Output the (x, y) coordinate of the center of the cell containing the given text.  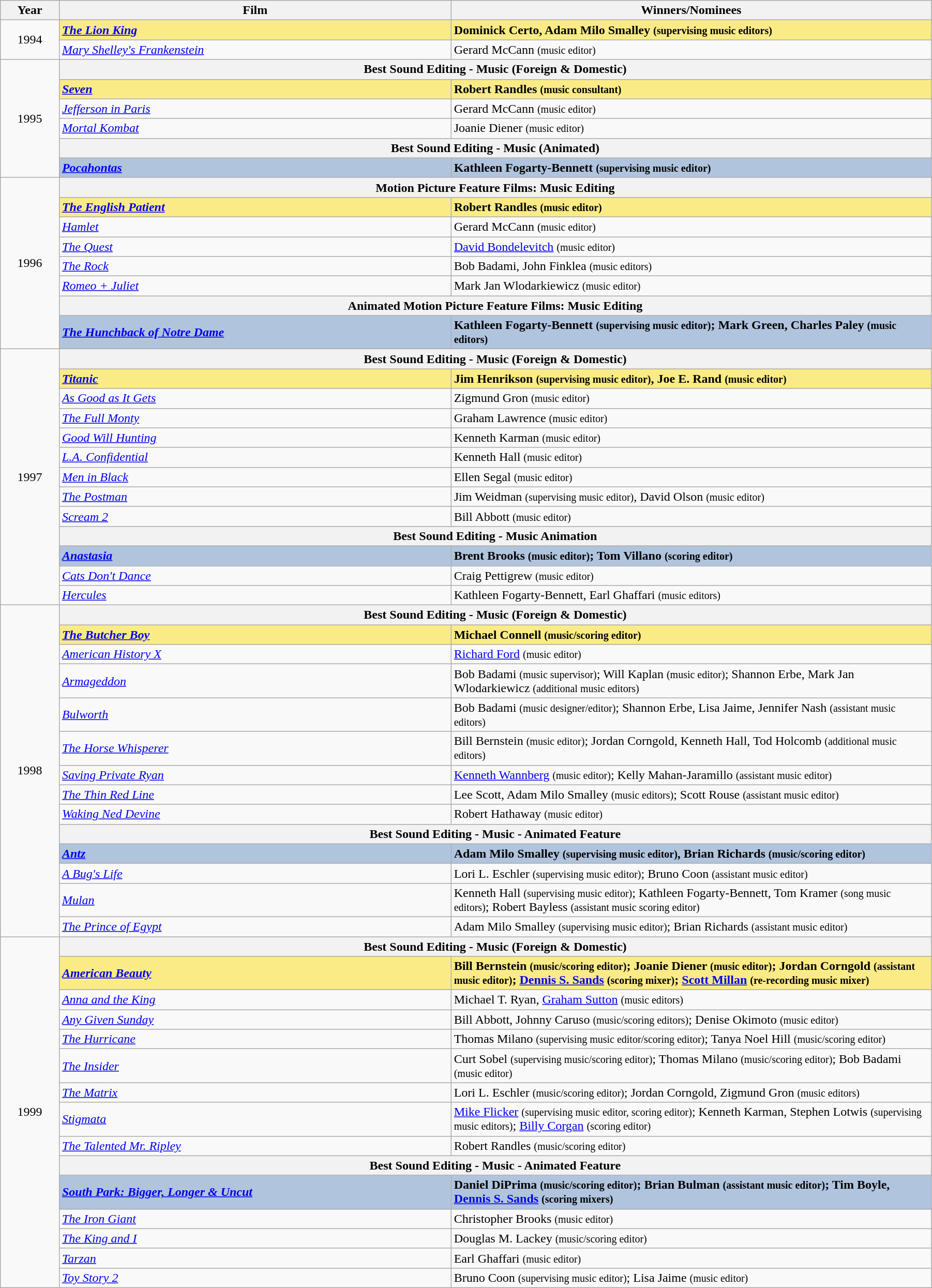
Year (30, 10)
The Lion King (255, 30)
As Good as It Gets (255, 398)
Animated Motion Picture Feature Films: Music Editing (495, 306)
Hamlet (255, 227)
Bulworth (255, 715)
The English Patient (255, 207)
The Rock (255, 266)
Lori L. Eschler (music/scoring editor); Jordan Corngold, Zigmund Gron (music editors) (691, 1092)
Kenneth Hall (music editor) (691, 457)
Anastasia (255, 556)
Armageddon (255, 681)
Mary Shelley's Frankenstein (255, 50)
Pocahontas (255, 168)
Bob Badami (music designer/editor); Shannon Erbe, Lisa Jaime, Jennifer Nash (assistant music editors) (691, 715)
Mike Flicker (supervising music editor, scoring editor); Kenneth Karman, Stephen Lotwis (supervising music editors); Billy Corgan (scoring editor) (691, 1119)
1996 (30, 263)
The Matrix (255, 1092)
Kathleen Fogarty-Bennett, Earl Ghaffari (music editors) (691, 595)
The Iron Giant (255, 1219)
Jim Weidman (supervising music editor), David Olson (music editor) (691, 497)
A Bug's Life (255, 873)
Motion Picture Feature Films: Music Editing (495, 187)
Anna and the King (255, 1000)
Adam Milo Smalley (supervising music editor); Brian Richards (assistant music editor) (691, 926)
Michael T. Ryan, Graham Sutton (music editors) (691, 1000)
Richard Ford (music editor) (691, 654)
Men in Black (255, 477)
Earl Ghaffari (music editor) (691, 1258)
Kenneth Karman (music editor) (691, 438)
Toy Story 2 (255, 1278)
Michael Connell (music/scoring editor) (691, 635)
American Beauty (255, 974)
Good Will Hunting (255, 438)
Kenneth Wannberg (music editor); Kelly Mahan-Jaramillo (assistant music editor) (691, 775)
Robert Randles (music consultant) (691, 89)
The Postman (255, 497)
Douglas M. Lackey (music/scoring editor) (691, 1238)
Cats Don't Dance (255, 576)
Daniel DiPrima (music/scoring editor); Brian Bulman (assistant music editor); Tim Boyle, Dennis S. Sands (scoring mixers) (691, 1192)
Craig Pettigrew (music editor) (691, 576)
Waking Ned Devine (255, 814)
Lee Scott, Adam Milo Smalley (music editors); Scott Rouse (assistant music editor) (691, 795)
Curt Sobel (supervising music/scoring editor); Thomas Milano (music/scoring editor); Bob Badami (music editor) (691, 1066)
Bob Badami (music supervisor); Will Kaplan (music editor); Shannon Erbe, Mark Jan Wlodarkiewicz (additional music editors) (691, 681)
Kathleen Fogarty-Bennett (supervising music editor); Mark Green, Charles Paley (music editors) (691, 332)
Any Given Sunday (255, 1020)
Joanie Diener (music editor) (691, 128)
Romeo + Juliet (255, 286)
Robert Randles (music/scoring editor) (691, 1146)
Graham Lawrence (music editor) (691, 418)
Thomas Milano (supervising music editor/scoring editor); Tanya Noel Hill (music/scoring editor) (691, 1039)
Kenneth Hall (supervising music editor); Kathleen Fogarty-Bennett, Tom Kramer (song music editors); Robert Bayless (assistant music scoring editor) (691, 900)
The Prince of Egypt (255, 926)
Robert Randles (music editor) (691, 207)
Jefferson in Paris (255, 109)
Christopher Brooks (music editor) (691, 1219)
American History X (255, 654)
Bruno Coon (supervising music editor); Lisa Jaime (music editor) (691, 1278)
South Park: Bigger, Longer & Uncut (255, 1192)
Best Sound Editing - Music Animation (495, 536)
Bill Bernstein (music editor); Jordan Corngold, Kenneth Hall, Tod Holcomb (additional music editors) (691, 748)
Stigmata (255, 1119)
1998 (30, 771)
Hercules (255, 595)
1994 (30, 40)
The King and I (255, 1238)
David Bondelevitch (music editor) (691, 247)
The Butcher Boy (255, 635)
Robert Hathaway (music editor) (691, 814)
Kathleen Fogarty-Bennett (supervising music editor) (691, 168)
Bill Abbott (music editor) (691, 516)
Winners/Nominees (691, 10)
The Hurricane (255, 1039)
Lori L. Eschler (supervising music editor); Bruno Coon (assistant music editor) (691, 873)
Titanic (255, 379)
Scream 2 (255, 516)
1995 (30, 118)
The Horse Whisperer (255, 748)
Tarzan (255, 1258)
Saving Private Ryan (255, 775)
The Quest (255, 247)
Mark Jan Wlodarkiewicz (music editor) (691, 286)
Jim Henrikson (supervising music editor), Joe E. Rand (music editor) (691, 379)
Adam Milo Smalley (supervising music editor), Brian Richards (music/scoring editor) (691, 853)
Film (255, 10)
Ellen Segal (music editor) (691, 477)
Brent Brooks (music editor); Tom Villano (scoring editor) (691, 556)
Bob Badami, John Finklea (music editors) (691, 266)
L.A. Confidential (255, 457)
Mortal Kombat (255, 128)
Mulan (255, 900)
Best Sound Editing - Music (Animated) (495, 148)
Zigmund Gron (music editor) (691, 398)
Seven (255, 89)
Bill Abbott, Johnny Caruso (music/scoring editors); Denise Okimoto (music editor) (691, 1020)
The Thin Red Line (255, 795)
The Insider (255, 1066)
The Full Monty (255, 418)
Antz (255, 853)
The Hunchback of Notre Dame (255, 332)
The Talented Mr. Ripley (255, 1146)
Dominick Certo, Adam Milo Smalley (supervising music editors) (691, 30)
1999 (30, 1112)
1997 (30, 477)
